Return the (X, Y) coordinate for the center point of the cell that contains the specified text.  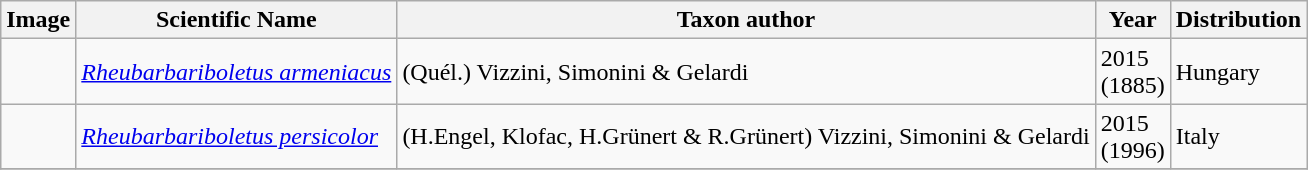
(H.Engel, Klofac, H.Grünert & R.Grünert) Vizzini, Simonini & Gelardi (746, 136)
2015(1996) (1132, 136)
Year (1132, 20)
Scientific Name (236, 20)
2015(1885) (1132, 72)
Distribution (1238, 20)
Rheubarbariboletus armeniacus (236, 72)
(Quél.) Vizzini, Simonini & Gelardi (746, 72)
Italy (1238, 136)
Rheubarbariboletus persicolor (236, 136)
Image (38, 20)
Taxon author (746, 20)
Hungary (1238, 72)
